Identify which cell holds the provided text, then report its (x, y) central coordinate. 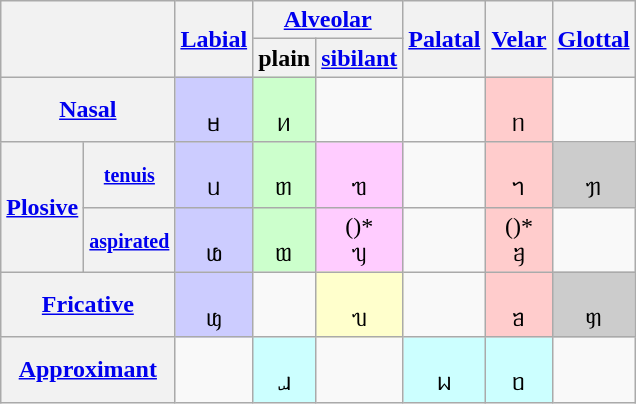
Glottal (594, 39)
ᥟ (594, 174)
Alveolar (328, 20)
ᥕ (444, 370)
ᥛ (214, 110)
Labial (214, 39)
Plosive (42, 207)
ᥒ (519, 110)
()*ᥡ (360, 240)
ᥚ (214, 240)
plain (284, 58)
Nasal (88, 110)
ᥢ (284, 110)
ᥓ (360, 174)
Fricative (88, 304)
ᥜ (214, 304)
ᥔ (360, 304)
ᥘ (284, 370)
Velar (519, 39)
ᥝ (519, 370)
()*ᥠ (519, 240)
aspirated (130, 240)
sibilant (360, 58)
ᥖ (284, 174)
tenuis (130, 174)
ᥙ (214, 174)
ᥐ (519, 174)
ᥗ (284, 240)
Palatal (444, 39)
ᥞ (594, 304)
ᥑ (519, 304)
Approximant (88, 370)
